Search for the cell housing the specified text and yield its (x, y) center coordinate. 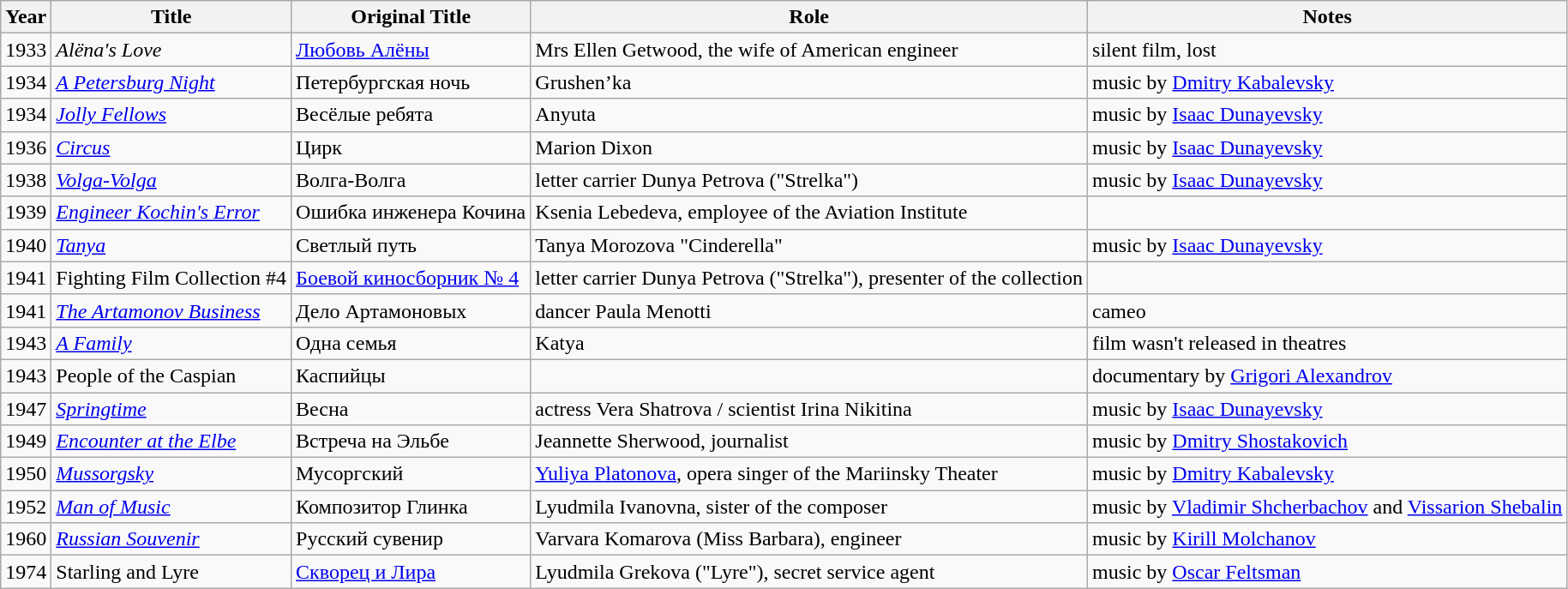
letter carrier Dunya Petrova ("Strelka") (809, 180)
Springtime (171, 409)
1936 (26, 147)
Композитор Глинка (412, 507)
Varvara Komarova (Miss Barbara), engineer (809, 539)
Man of Music (171, 507)
Circus (171, 147)
silent film, lost (1327, 50)
film wasn't released in theatres (1327, 343)
Jeannette Sherwood, journalist (809, 442)
Каспийцы (412, 376)
1974 (26, 572)
Скворец и Лира (412, 572)
Role (809, 17)
music by Vladimir Shcherbachov and Vissarion Shebalin (1327, 507)
Tanya (171, 245)
Grushen’ka (809, 82)
1947 (26, 409)
Tanya Morozova "Cinderella" (809, 245)
Боевой киносборник № 4 (412, 278)
1939 (26, 213)
Одна семья (412, 343)
Любовь Алёны (412, 50)
Mrs Ellen Getwood, the wife of American engineer (809, 50)
cameo (1327, 310)
Волга-Волга (412, 180)
Engineer Kochin's Error (171, 213)
Volga-Volga (171, 180)
Fighting Film Collection #4 (171, 278)
actress Vera Shatrova / scientist Irina Nikitina (809, 409)
music by Oscar Feltsman (1327, 572)
Ошибка инженера Кочина (412, 213)
Русский сувенир (412, 539)
Весна (412, 409)
Alëna's Love (171, 50)
Ksenia Lebedeva, employee of the Aviation Institute (809, 213)
documentary by Grigori Alexandrov (1327, 376)
music by Dmitry Shostakovich (1327, 442)
Петербургская ночь (412, 82)
People of the Caspian (171, 376)
letter carrier Dunya Petrova ("Strelka"), presenter of the collection (809, 278)
Year (26, 17)
Jolly Fellows (171, 115)
1933 (26, 50)
Anyuta (809, 115)
Russian Souvenir (171, 539)
Encounter at the Elbe (171, 442)
Lyudmila Ivanovna, sister of the composer (809, 507)
Title (171, 17)
Мусоргский (412, 474)
Yuliya Platonova, opera singer of the Mariinsky Theater (809, 474)
Светлый путь (412, 245)
A Family (171, 343)
1940 (26, 245)
Lyudmila Grekova ("Lyre"), secret service agent (809, 572)
Цирк (412, 147)
1950 (26, 474)
Marion Dixon (809, 147)
Mussorgsky (171, 474)
Original Title (412, 17)
music by Kirill Molchanov (1327, 539)
Весёлые ребята (412, 115)
Notes (1327, 17)
1938 (26, 180)
1949 (26, 442)
The Artamonov Business (171, 310)
1960 (26, 539)
Starling and Lyre (171, 572)
dancer Paula Menotti (809, 310)
Katya (809, 343)
A Petersburg Night (171, 82)
Встреча на Эльбе (412, 442)
1952 (26, 507)
Дело Артамоновых (412, 310)
